Detect which cell encompasses the target text, then output its [X, Y] center coordinate. 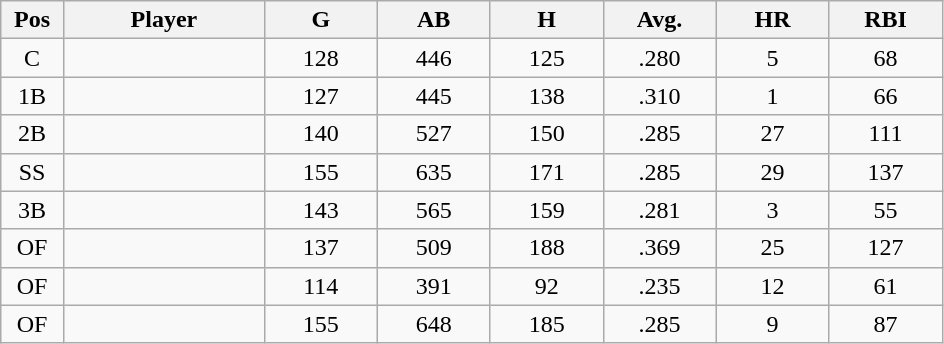
.235 [660, 286]
H [546, 20]
66 [886, 96]
29 [772, 172]
159 [546, 210]
648 [434, 324]
92 [546, 286]
.369 [660, 248]
111 [886, 134]
12 [772, 286]
565 [434, 210]
55 [886, 210]
Avg. [660, 20]
25 [772, 248]
1B [32, 96]
446 [434, 58]
143 [320, 210]
.281 [660, 210]
128 [320, 58]
27 [772, 134]
2B [32, 134]
5 [772, 58]
125 [546, 58]
509 [434, 248]
Player [164, 20]
188 [546, 248]
527 [434, 134]
HR [772, 20]
AB [434, 20]
.280 [660, 58]
61 [886, 286]
171 [546, 172]
9 [772, 324]
635 [434, 172]
445 [434, 96]
G [320, 20]
Pos [32, 20]
3B [32, 210]
140 [320, 134]
114 [320, 286]
C [32, 58]
1 [772, 96]
150 [546, 134]
3 [772, 210]
68 [886, 58]
.310 [660, 96]
87 [886, 324]
SS [32, 172]
138 [546, 96]
185 [546, 324]
RBI [886, 20]
391 [434, 286]
